For the text-containing cell, return its midpoint in (X, Y) coordinate format. 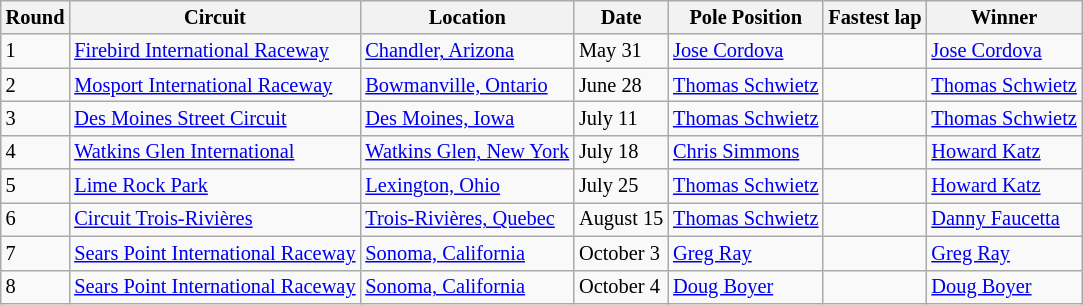
3 (36, 118)
Bowmanville, Ontario (467, 85)
July 25 (621, 186)
October 4 (621, 287)
Circuit Trois-Rivières (214, 219)
2 (36, 85)
5 (36, 186)
Location (467, 17)
Trois-Rivières, Quebec (467, 219)
4 (36, 152)
Lime Rock Park (214, 186)
1 (36, 51)
July 18 (621, 152)
Chandler, Arizona (467, 51)
Fastest lap (874, 17)
May 31 (621, 51)
October 3 (621, 253)
Danny Faucetta (1004, 219)
Pole Position (746, 17)
Des Moines Street Circuit (214, 118)
August 15 (621, 219)
Watkins Glen, New York (467, 152)
Chris Simmons (746, 152)
6 (36, 219)
June 28 (621, 85)
Mosport International Raceway (214, 85)
Firebird International Raceway (214, 51)
Des Moines, Iowa (467, 118)
Lexington, Ohio (467, 186)
Winner (1004, 17)
Circuit (214, 17)
Round (36, 17)
8 (36, 287)
July 11 (621, 118)
Watkins Glen International (214, 152)
Date (621, 17)
7 (36, 253)
